Locate the cell with the specified text and output its (X, Y) center coordinate. 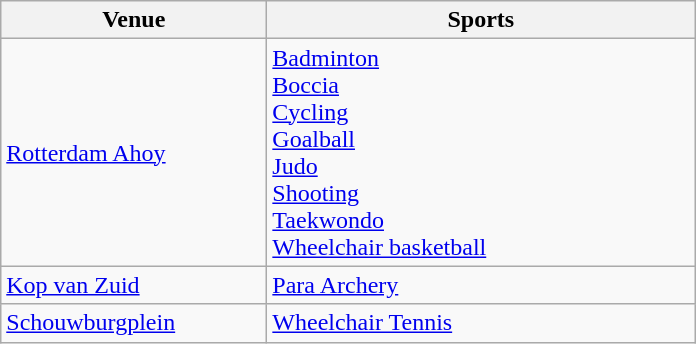
Wheelchair Tennis (481, 323)
Rotterdam Ahoy (134, 152)
Venue (134, 20)
BadmintonBocciaCyclingGoalballJudoShootingTaekwondoWheelchair basketball (481, 152)
Kop van Zuid (134, 285)
Para Archery (481, 285)
Sports (481, 20)
Schouwburgplein (134, 323)
